Output the (x, y) coordinate of the center of the cell containing the given text.  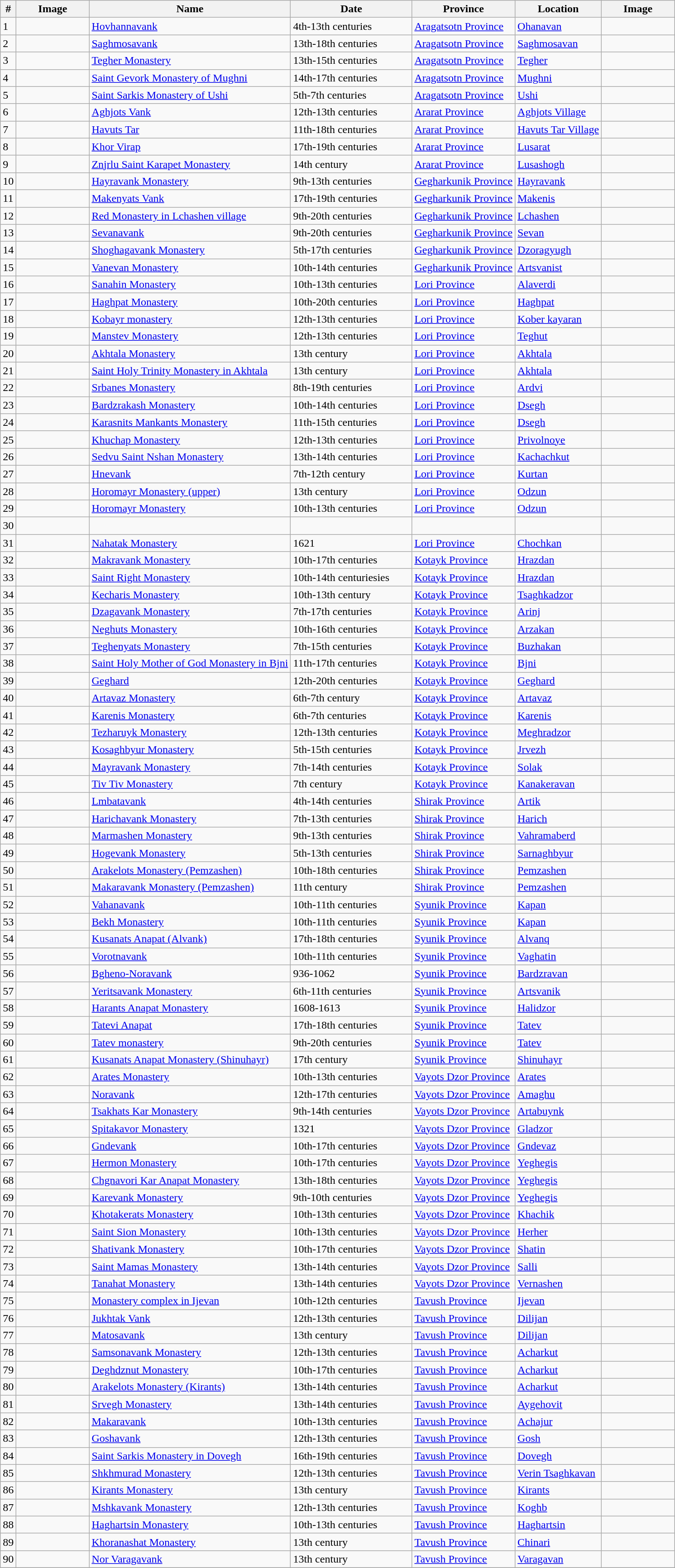
Artik (559, 801)
6 (8, 112)
Deghdznut Monastery (190, 1370)
Sanahin Monastery (190, 285)
Alvanq (559, 939)
Vaghatin (559, 956)
Arzakan (559, 629)
10th-16th centuries (351, 629)
Horomayr Monastery (upper) (190, 491)
Date (351, 9)
52 (8, 905)
7th-14th centuries (351, 767)
36 (8, 629)
3 (8, 61)
57 (8, 991)
13 (8, 233)
6th-7th century (351, 698)
Arakelots Monastery (Pemzashen) (190, 870)
Artavaz Monastery (190, 698)
11 (8, 198)
Kober kayaran (559, 319)
17th century (351, 1060)
7th-17th centuries (351, 612)
Spitakavor Monastery (190, 1129)
75 (8, 1301)
Alaverdi (559, 285)
74 (8, 1283)
Vorotnavank (190, 956)
28 (8, 491)
Meghradzor (559, 732)
Goshavank (190, 1439)
66 (8, 1146)
Gndevank (190, 1146)
64 (8, 1111)
Artsvanist (559, 267)
48 (8, 836)
Hayravank Monastery (190, 181)
Jrvezh (559, 749)
14 (8, 250)
65 (8, 1129)
Saghmosavank (190, 43)
Ohanavan (559, 26)
Artsvanik (559, 991)
43 (8, 749)
5th-7th centuries (351, 95)
Makenyats Vank (190, 198)
Kachachkut (559, 457)
Dovegh (559, 1456)
Yeritsavank Monastery (190, 991)
Ijevan (559, 1301)
35 (8, 612)
Gosh (559, 1439)
Lmbatavank (190, 801)
Khor Virap (190, 147)
Matosavank (190, 1335)
Akhtala Monastery (190, 353)
Arinj (559, 612)
Sevan (559, 233)
6th-11th centuries (351, 991)
10th-18th centuries (351, 870)
Znjrlu Saint Karapet Monastery (190, 164)
Solak (559, 767)
Red Monastery in Lchashen village (190, 216)
Province (464, 9)
4th-13th centuries (351, 26)
4th-14th centuries (351, 801)
Arakelots Monastery (Kirants) (190, 1387)
Artavaz (559, 698)
Marmashen Monastery (190, 836)
Privolnoye (559, 439)
Mughni (559, 78)
90 (8, 1559)
1321 (351, 1129)
11th-15th centuries (351, 422)
80 (8, 1387)
Arates (559, 1077)
61 (8, 1060)
Bekh Monastery (190, 922)
Varagavan (559, 1559)
Tiv Tiv Monastery (190, 784)
Vernashen (559, 1283)
20 (8, 353)
73 (8, 1266)
Chgnavori Kar Anapat Monastery (190, 1180)
Karenis (559, 715)
83 (8, 1439)
Herher (559, 1232)
7 (8, 129)
Saint Right Monastery (190, 577)
Tatevi Anapat (190, 1025)
Teghenyats Monastery (190, 646)
Harich (559, 819)
Shatin (559, 1249)
Kusanats Anapat (Alvank) (190, 939)
7th-15th centuries (351, 646)
Saghmosavan (559, 43)
68 (8, 1180)
5th-17th centuries (351, 250)
12th-20th centuries (351, 681)
Ardvi (559, 388)
Khotakerats Monastery (190, 1215)
82 (8, 1421)
1621 (351, 543)
Buzhakan (559, 646)
Haghartsin (559, 1525)
72 (8, 1249)
84 (8, 1456)
19 (8, 336)
63 (8, 1094)
Gndevaz (559, 1146)
4 (8, 78)
Saint Sarkis Monastery of Ushi (190, 95)
62 (8, 1077)
Khuchap Monastery (190, 439)
Kirants Monastery (190, 1490)
Aghjots Vank (190, 112)
2 (8, 43)
Manstev Monastery (190, 336)
Makaravank Monastery (Pemzashen) (190, 887)
5 (8, 95)
9th-14th centuries (351, 1111)
18 (8, 319)
22 (8, 388)
5th-13th centuries (351, 853)
88 (8, 1525)
15 (8, 267)
Verin Tsaghkavan (559, 1473)
47 (8, 819)
59 (8, 1025)
Kecharis Monastery (190, 595)
Shkhmurad Monastery (190, 1473)
78 (8, 1353)
Makenis (559, 198)
54 (8, 939)
79 (8, 1370)
9 (8, 164)
Lchashen (559, 216)
Ushi (559, 95)
Jukhtak Vank (190, 1318)
56 (8, 973)
21 (8, 371)
27 (8, 474)
9th-10th centuries (351, 1197)
Dzoragyugh (559, 250)
46 (8, 801)
Vahramaberd (559, 836)
50 (8, 870)
Haghpat (559, 302)
5th-15th centuries (351, 749)
Neghuts Monastery (190, 629)
Lusarat (559, 147)
Tezharuyk Monastery (190, 732)
Samsonavank Monastery (190, 1353)
Tanahat Monastery (190, 1283)
Lusashogh (559, 164)
45 (8, 784)
41 (8, 715)
Karasnits Mankants Monastery (190, 422)
Arates Monastery (190, 1077)
Vahanavank (190, 905)
11th-17th centuries (351, 663)
7th-12th century (351, 474)
Kanakeravan (559, 784)
Mshkavank Monastery (190, 1507)
Dzagavank Monastery (190, 612)
Khoranashat Monastery (190, 1542)
24 (8, 422)
39 (8, 681)
Achajur (559, 1421)
10th-14th centuriesies (351, 577)
Salli (559, 1266)
Tsakhats Kar Monastery (190, 1111)
Karenis Monastery (190, 715)
Nor Varagavank (190, 1559)
Haghartsin Monastery (190, 1525)
Amaghu (559, 1094)
Hermon Monastery (190, 1163)
7th-13th centuries (351, 819)
31 (8, 543)
70 (8, 1215)
Saint Sion Monastery (190, 1232)
Gladzor (559, 1129)
Tegher Monastery (190, 61)
60 (8, 1042)
Vanevan Monastery (190, 267)
Saint Mamas Monastery (190, 1266)
87 (8, 1507)
Kobayr monastery (190, 319)
13th-15th centuries (351, 61)
Saint Holy Trinity Monastery in Akhtala (190, 371)
Kirants (559, 1490)
Aghjots Village (559, 112)
Noravank (190, 1094)
8 (8, 147)
76 (8, 1318)
81 (8, 1404)
17 (8, 302)
33 (8, 577)
53 (8, 922)
Name (190, 9)
86 (8, 1490)
30 (8, 526)
Kosaghbyur Monastery (190, 749)
Hovhannavank (190, 26)
37 (8, 646)
38 (8, 663)
Mayravank Monastery (190, 767)
40 (8, 698)
# (8, 9)
Srvegh Monastery (190, 1404)
Bardzrakash Monastery (190, 405)
Havuts Tar (190, 129)
Chinari (559, 1542)
26 (8, 457)
34 (8, 595)
16 (8, 285)
32 (8, 560)
67 (8, 1163)
Hnevank (190, 474)
10th-20th centuries (351, 302)
77 (8, 1335)
Teghut (559, 336)
Koghb (559, 1507)
Makaravank (190, 1421)
10th-12th centuries (351, 1301)
1 (8, 26)
Location (559, 9)
Saint Holy Mother of God Monastery in Bjni (190, 663)
10 (8, 181)
Shativank Monastery (190, 1249)
Chochkan (559, 543)
12th-17th centuries (351, 1094)
14th-17th centuries (351, 78)
29 (8, 509)
Sedvu Saint Nshan Monastery (190, 457)
Hayravank (559, 181)
58 (8, 1008)
14th century (351, 164)
Saint Gevork Monastery of Mughni (190, 78)
8th-19th centuries (351, 388)
69 (8, 1197)
Saint Sarkis Monastery in Dovegh (190, 1456)
Tegher (559, 61)
42 (8, 732)
Monastery complex in Ijevan (190, 1301)
25 (8, 439)
1608-1613 (351, 1008)
Harants Anapat Monastery (190, 1008)
44 (8, 767)
Aygehovit (559, 1404)
936-1062 (351, 973)
85 (8, 1473)
Khachik (559, 1215)
Makravank Monastery (190, 560)
16th-19th centuries (351, 1456)
Shinuhayr (559, 1060)
Srbanes Monastery (190, 388)
Karevank Monastery (190, 1197)
Harichavank Monastery (190, 819)
55 (8, 956)
51 (8, 887)
Sevanavank (190, 233)
49 (8, 853)
Hogevank Monastery (190, 853)
71 (8, 1232)
Horomayr Monastery (190, 509)
Bgheno-Noravank (190, 973)
Nahatak Monastery (190, 543)
11th century (351, 887)
23 (8, 405)
7th century (351, 784)
Havuts Tar Village (559, 129)
11th-18th centuries (351, 129)
Bardzravan (559, 973)
Sarnaghbyur (559, 853)
Halidzor (559, 1008)
Kusanats Anapat Monastery (Shinuhayr) (190, 1060)
Shoghagavank Monastery (190, 250)
Tatev monastery (190, 1042)
Haghpat Monastery (190, 302)
89 (8, 1542)
Bjni (559, 663)
Tsaghkadzor (559, 595)
12 (8, 216)
10th-13th century (351, 595)
Kurtan (559, 474)
6th-7th centuries (351, 715)
Artabuynk (559, 1111)
